Determine the (X, Y) coordinate at the center of the cell enclosing the given text.  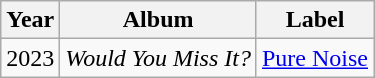
Year (30, 20)
2023 (30, 58)
Album (158, 20)
Label (314, 20)
Would You Miss It? (158, 58)
Pure Noise (314, 58)
